From the cell containing the given text, extract its center point as [x, y] coordinate. 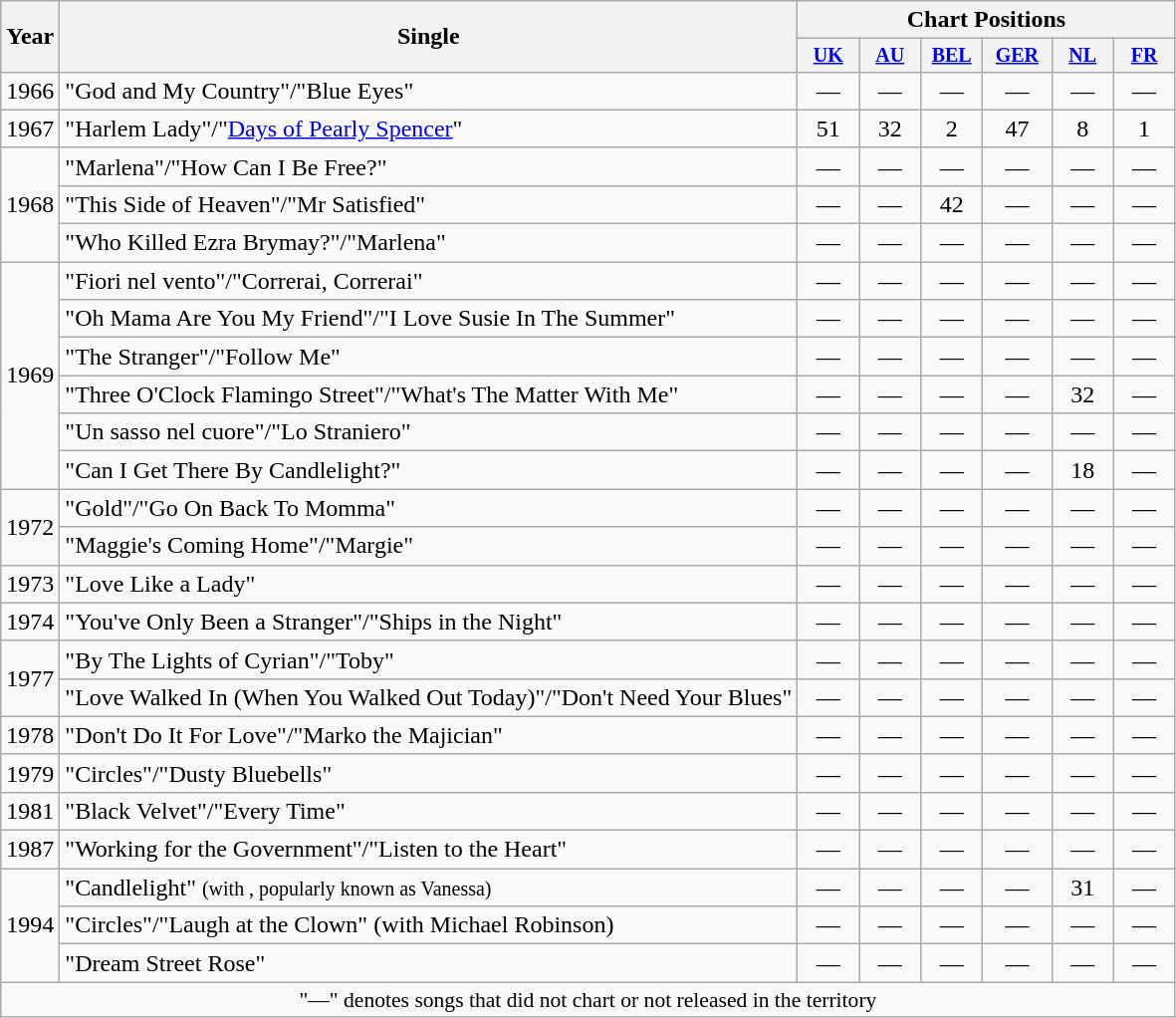
18 [1082, 470]
"Circles"/"Dusty Bluebells" [428, 773]
GER [1018, 56]
"Working for the Government"/"Listen to the Heart" [428, 850]
"Marlena"/"How Can I Be Free?" [428, 166]
"Don't Do It For Love"/"Marko the Majician" [428, 735]
Chart Positions [986, 20]
"—" denotes songs that did not chart or not released in the territory [588, 1000]
"You've Only Been a Stranger"/"Ships in the Night" [428, 622]
1966 [30, 91]
"Oh Mama Are You My Friend"/"I Love Susie In The Summer" [428, 319]
47 [1018, 128]
1967 [30, 128]
"Three O'Clock Flamingo Street"/"What's The Matter With Me" [428, 394]
"By The Lights of Cyrian"/"Toby" [428, 659]
8 [1082, 128]
1977 [30, 678]
BEL [952, 56]
2 [952, 128]
"Harlem Lady"/"Days of Pearly Spencer" [428, 128]
51 [828, 128]
"Can I Get There By Candlelight?" [428, 470]
"Black Velvet"/"Every Time" [428, 811]
Year [30, 37]
1987 [30, 850]
1973 [30, 584]
1969 [30, 376]
"Dream Street Rose" [428, 963]
"Who Killed Ezra Brymay?"/"Marlena" [428, 243]
"Fiori nel vento"/"Correrai, Correrai" [428, 281]
31 [1082, 888]
"Love Like a Lady" [428, 584]
"This Side of Heaven"/"Mr Satisfied" [428, 204]
"Un sasso nel cuore"/"Lo Straniero" [428, 432]
"Candlelight" (with , popularly known as Vanessa) [428, 888]
FR [1144, 56]
42 [952, 204]
UK [828, 56]
1994 [30, 925]
"Maggie's Coming Home"/"Margie" [428, 546]
1978 [30, 735]
1979 [30, 773]
Single [428, 37]
"The Stranger"/"Follow Me" [428, 357]
"Gold"/"Go On Back To Momma" [428, 508]
1972 [30, 527]
1968 [30, 204]
"Circles"/"Laugh at the Clown" (with Michael Robinson) [428, 925]
"Love Walked In (When You Walked Out Today)"/"Don't Need Your Blues" [428, 697]
1 [1144, 128]
AU [890, 56]
"God and My Country"/"Blue Eyes" [428, 91]
NL [1082, 56]
1981 [30, 811]
1974 [30, 622]
